Extract the (X, Y) coordinate from the center of the cell holding the provided text.  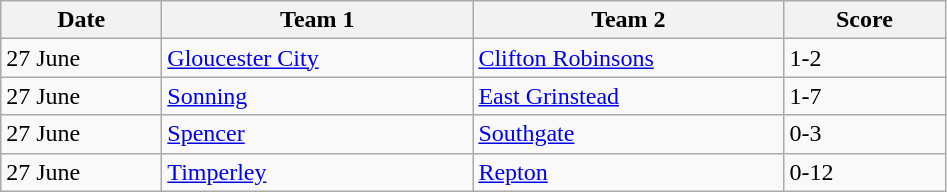
Clifton Robinsons (628, 58)
Gloucester City (318, 58)
1-7 (864, 96)
Score (864, 20)
0-3 (864, 134)
Date (82, 20)
1-2 (864, 58)
Timperley (318, 172)
Sonning (318, 96)
Spencer (318, 134)
Team 1 (318, 20)
Team 2 (628, 20)
Repton (628, 172)
0-12 (864, 172)
Southgate (628, 134)
East Grinstead (628, 96)
